Extract the [X, Y] coordinate from the center of the cell holding the provided text.  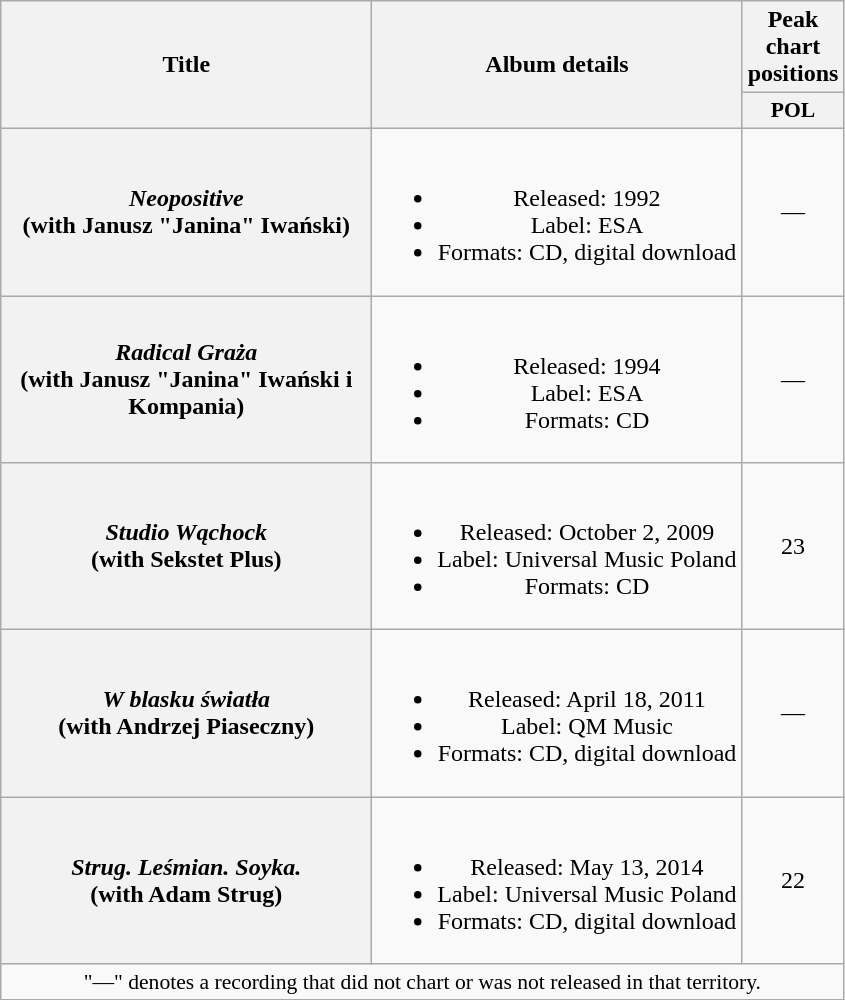
"—" denotes a recording that did not chart or was not released in that territory. [422, 982]
23 [793, 546]
Title [186, 65]
Released: April 18, 2011Label: QM MusicFormats: CD, digital download [557, 714]
Neopositive(with Janusz "Janina" Iwański) [186, 212]
Released: 1992Label: ESAFormats: CD, digital download [557, 212]
Released: May 13, 2014Label: Universal Music PolandFormats: CD, digital download [557, 880]
POL [793, 111]
Released: 1994Label: ESAFormats: CD [557, 380]
Radical Graża(with Janusz "Janina" Iwański i Kompania) [186, 380]
W blasku światła(with Andrzej Piaseczny) [186, 714]
Released: October 2, 2009Label: Universal Music PolandFormats: CD [557, 546]
Strug. Leśmian. Soyka.(with Adam Strug) [186, 880]
Peak chart positions [793, 47]
22 [793, 880]
Album details [557, 65]
Studio Wąchock(with Sekstet Plus) [186, 546]
